For the text-containing cell, return its midpoint in (x, y) coordinate format. 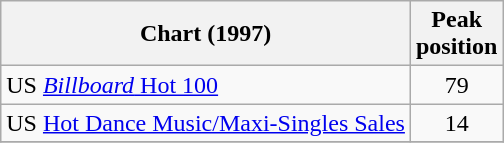
14 (456, 123)
US Billboard Hot 100 (206, 85)
US Hot Dance Music/Maxi-Singles Sales (206, 123)
Peakposition (456, 34)
79 (456, 85)
Chart (1997) (206, 34)
